Determine the [X, Y] coordinate at the center of the cell enclosing the given text.  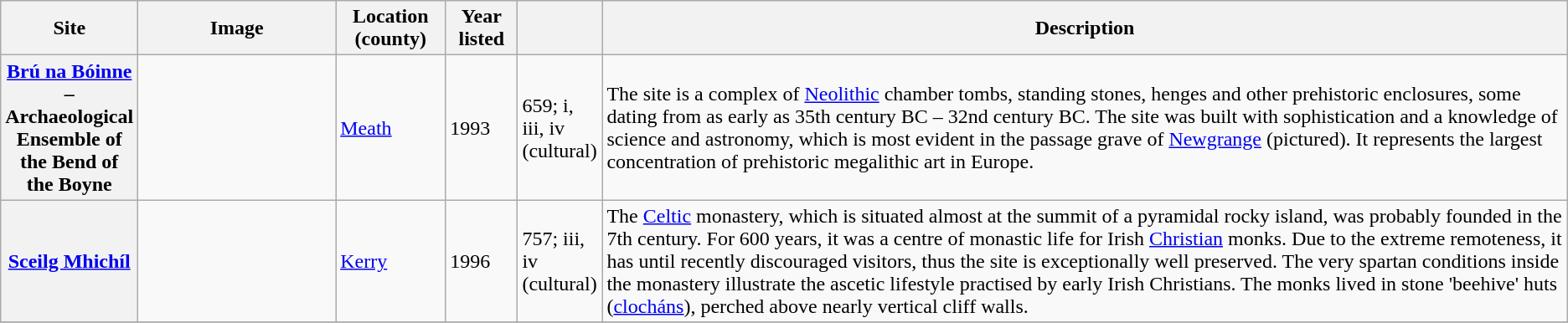
Brú na Bóinne – Archaeological Ensemble of the Bend of the Boyne [70, 127]
Location (county) [390, 28]
Site [70, 28]
Image [237, 28]
659; i, iii, iv (cultural) [560, 127]
1993 [482, 127]
Description [1085, 28]
Kerry [390, 261]
Sceilg Mhichíl [70, 261]
Year listed [482, 28]
1996 [482, 261]
Meath [390, 127]
757; iii, iv (cultural) [560, 261]
